Locate the cell with the specified text and output its [x, y] center coordinate. 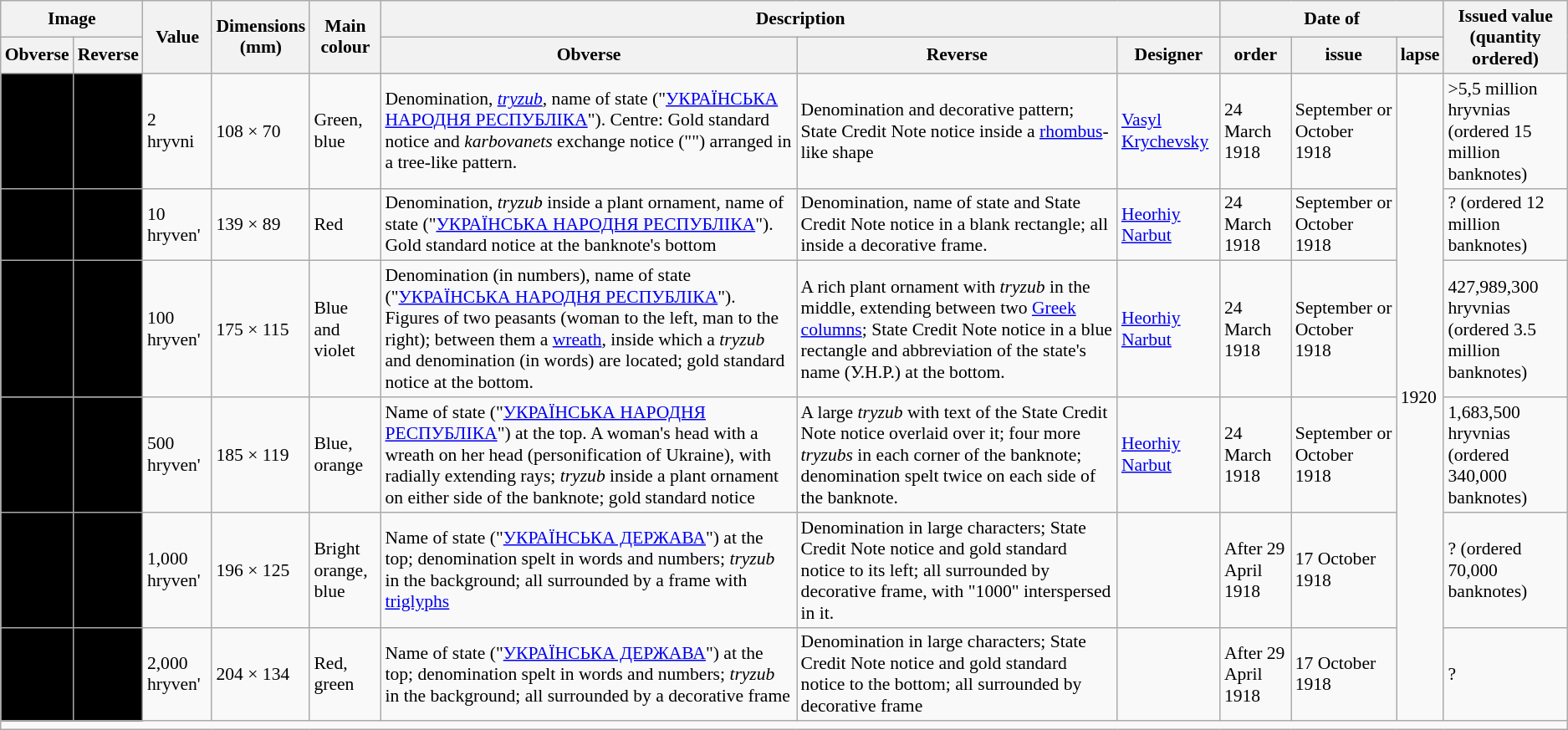
204 × 134 [261, 674]
Bright orange,blue [345, 570]
Red [345, 224]
108 × 70 [261, 131]
139 × 89 [261, 224]
Denomination in large characters; State Credit Note notice and gold standard notice to the bottom; all surrounded by decorative frame [957, 674]
185 × 119 [261, 455]
Red, green [345, 674]
427,989,300 hryvnias(ordered 3.5 million banknotes) [1505, 329]
1920 [1420, 398]
order [1256, 55]
Denomination, tryzub inside a plant ornament, name of state ("УКРАЇНСЬКА НАРОДНЯ РЕСПУБЛІКА"). Gold standard notice at the banknote's bottom [589, 224]
Designer [1169, 55]
Denomination and decorative pattern; State Credit Note notice inside a rhombus-like shape [957, 131]
? (ordered 70,000 banknotes) [1505, 570]
1,683,500 hryvnias(ordered 340,000 banknotes) [1505, 455]
Issued value (quantity ordered) [1505, 37]
? [1505, 674]
Blue and violet [345, 329]
Main colour [345, 37]
2 hryvni [177, 131]
Green,blue [345, 131]
175 × 115 [261, 329]
100 hryven' [177, 329]
2,000 hryven' [177, 674]
Vasyl Krychevsky [1169, 131]
196 × 125 [261, 570]
500 hryven' [177, 455]
Value [177, 37]
Image [72, 18]
lapse [1420, 55]
Date of [1332, 18]
>5,5 million hryvnias(ordered 15 million banknotes) [1505, 131]
Blue,orange [345, 455]
Denomination, name of state and State Credit Note notice in a blank rectangle; all inside a decorative frame. [957, 224]
Description [799, 18]
Dimensions(mm) [261, 37]
issue [1344, 55]
10 hryven' [177, 224]
? (ordered 12 million banknotes) [1505, 224]
1,000 hryven' [177, 570]
